Locate the cell with the specified text and output its (X, Y) center coordinate. 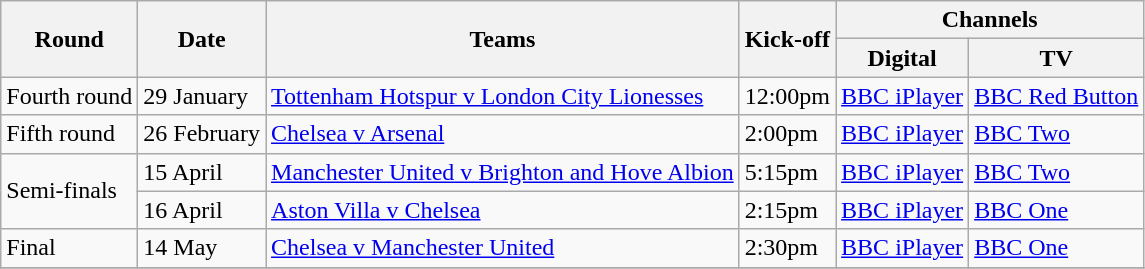
Final (70, 248)
5:15pm (787, 172)
2:15pm (787, 210)
BBC Red Button (1056, 96)
12:00pm (787, 96)
26 February (202, 134)
Kick-off (787, 39)
Channels (990, 20)
Semi-finals (70, 191)
2:00pm (787, 134)
2:30pm (787, 248)
29 January (202, 96)
Aston Villa v Chelsea (503, 210)
Tottenham Hotspur v London City Lionesses (503, 96)
15 April (202, 172)
Teams (503, 39)
Fifth round (70, 134)
Fourth round (70, 96)
14 May (202, 248)
16 April (202, 210)
TV (1056, 58)
Chelsea v Arsenal (503, 134)
Manchester United v Brighton and Hove Albion (503, 172)
Chelsea v Manchester United (503, 248)
Date (202, 39)
Round (70, 39)
Digital (902, 58)
